Locate the cell with the specified text and output its [X, Y] center coordinate. 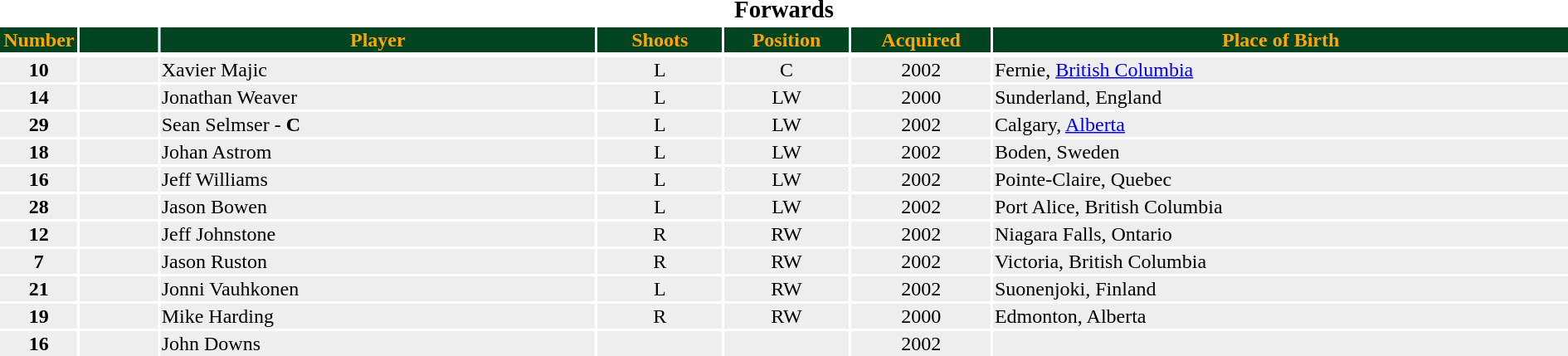
C [786, 70]
Acquired [921, 40]
29 [39, 124]
Number [39, 40]
Player [377, 40]
Position [786, 40]
7 [39, 261]
Port Alice, British Columbia [1281, 207]
Victoria, British Columbia [1281, 261]
Sunderland, England [1281, 97]
Calgary, Alberta [1281, 124]
12 [39, 234]
John Downs [377, 344]
Shoots [660, 40]
Boden, Sweden [1281, 152]
Niagara Falls, Ontario [1281, 234]
10 [39, 70]
Jeff Johnstone [377, 234]
Jeff Williams [377, 179]
14 [39, 97]
21 [39, 289]
Suonenjoki, Finland [1281, 289]
19 [39, 316]
Jonathan Weaver [377, 97]
Jonni Vauhkonen [377, 289]
Fernie, British Columbia [1281, 70]
28 [39, 207]
Xavier Majic [377, 70]
Jason Bowen [377, 207]
Edmonton, Alberta [1281, 316]
Johan Astrom [377, 152]
Place of Birth [1281, 40]
18 [39, 152]
Pointe-Claire, Quebec [1281, 179]
Mike Harding [377, 316]
Jason Ruston [377, 261]
Sean Selmser - C [377, 124]
